Scan for the cell matching the given text and deliver its [X, Y] coordinate at center. 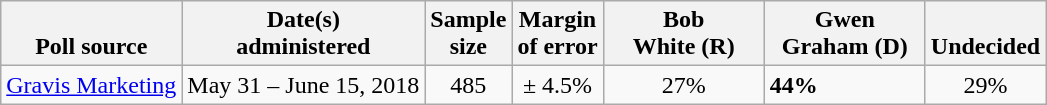
± 4.5% [558, 85]
Date(s)administered [304, 34]
Samplesize [468, 34]
Gravis Marketing [92, 85]
29% [985, 85]
Poll source [92, 34]
44% [844, 85]
May 31 – June 15, 2018 [304, 85]
27% [684, 85]
GwenGraham (D) [844, 34]
BobWhite (R) [684, 34]
Marginof error [558, 34]
Undecided [985, 34]
485 [468, 85]
